Return the [x, y] coordinate for the center point of the cell that contains the specified text.  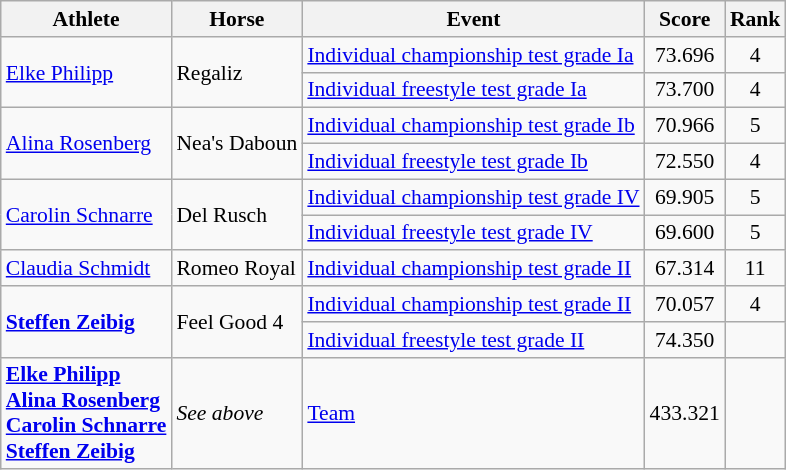
Individual championship test grade Ib [473, 126]
70.966 [685, 126]
Individual freestyle test grade II [473, 340]
Claudia Schmidt [86, 269]
Carolin Schnarre [86, 214]
Individual freestyle test grade Ia [473, 90]
Horse [236, 19]
Alina Rosenberg [86, 144]
Elke Philipp [86, 72]
72.550 [685, 162]
Individual freestyle test grade IV [473, 233]
Nea's Daboun [236, 144]
Individual championship test grade IV [473, 197]
73.696 [685, 55]
Rank [756, 19]
Regaliz [236, 72]
Team [473, 413]
433.321 [685, 413]
11 [756, 269]
73.700 [685, 90]
See above [236, 413]
Event [473, 19]
Individual championship test grade Ia [473, 55]
Feel Good 4 [236, 322]
Del Rusch [236, 214]
Steffen Zeibig [86, 322]
67.314 [685, 269]
74.350 [685, 340]
69.600 [685, 233]
Romeo Royal [236, 269]
69.905 [685, 197]
Score [685, 19]
Athlete [86, 19]
70.057 [685, 304]
Elke PhilippAlina RosenbergCarolin SchnarreSteffen Zeibig [86, 413]
Individual freestyle test grade Ib [473, 162]
